Scan for the cell matching the given text and deliver its [x, y] coordinate at center. 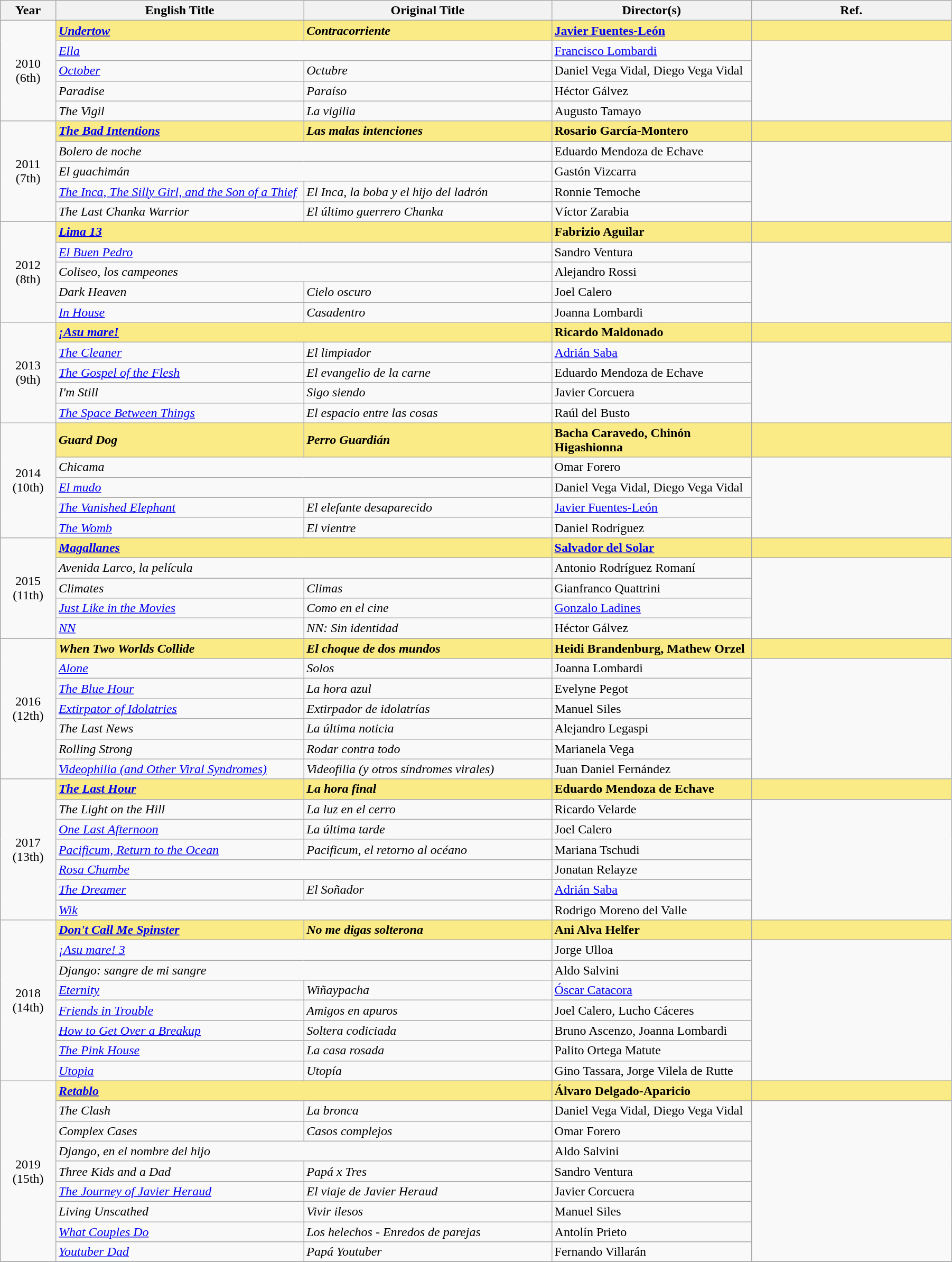
Ella [303, 51]
Ref. [851, 11]
Fabrizio Aguilar [651, 231]
Coliseo, los campeones [303, 272]
El Soñador [428, 889]
Undertow [180, 31]
Chicama [303, 467]
Videophilia (and Other Viral Syndromes) [180, 769]
Bacha Caravedo, Chinón Higashionna [651, 440]
Wiñaypacha [428, 990]
Palito Ortega Matute [651, 1051]
Evelyne Pegot [651, 689]
Utopia [180, 1071]
In House [180, 312]
Youtuber Dad [180, 1252]
The Last Chanka Warrior [180, 211]
Living Unscathed [180, 1211]
Solos [428, 669]
El vientre [428, 527]
2019(15th) [29, 1171]
The Space Between Things [180, 413]
The Gospel of the Flesh [180, 373]
2018(14th) [29, 1000]
2015(11th) [29, 588]
Alejandro Rossi [651, 272]
La bronca [428, 1111]
Gino Tassara, Jorge Vilela de Rutte [651, 1071]
Alejandro Legaspi [651, 729]
Sigo siendo [428, 393]
¡Asu mare! 3 [303, 950]
El espacio entre las cosas [428, 413]
Pacificum, Return to the Ocean [180, 849]
Las malas intenciones [428, 131]
Pacificum, el retorno al océano [428, 849]
La última tarde [428, 829]
Como en el cine [428, 608]
Ronnie Temoche [651, 191]
Gianfranco Quattrini [651, 588]
Joel Calero, Lucho Cáceres [651, 1010]
Soltera codiciada [428, 1031]
English Title [180, 11]
Don't Call Me Spinster [180, 930]
Mariana Tschudi [651, 849]
One Last Afternoon [180, 829]
Django, en el nombre del hijo [303, 1151]
Complex Cases [180, 1131]
Víctor Zarabia [651, 211]
Ricardo Maldonado [651, 332]
Jonatan Relayze [651, 869]
Cielo oscuro [428, 292]
El choque de dos mundos [428, 648]
Paradise [180, 91]
Rolling Strong [180, 749]
Django: sangre de mi sangre [303, 970]
Augusto Tamayo [651, 111]
Los helechos - Enredos de parejas [428, 1232]
Papá x Tres [428, 1171]
The Last News [180, 729]
The Cleaner [180, 352]
Videofilia (y otros síndromes virales) [428, 769]
Álvaro Delgado-Aparicio [651, 1091]
La hora final [428, 789]
Dark Heaven [180, 292]
Wik [303, 910]
El Inca, la boba y el hijo del ladrón [428, 191]
2014(10th) [29, 480]
El limpiador [428, 352]
Juan Daniel Fernández [651, 769]
Climas [428, 588]
What Couples Do [180, 1232]
Amigos en apuros [428, 1010]
El evangelio de la carne [428, 373]
Vivir ilesos [428, 1211]
The Blue Hour [180, 689]
Guard Dog [180, 440]
Fernando Villarán [651, 1252]
Francisco Lombardi [651, 51]
Bolero de noche [303, 151]
Ricardo Velarde [651, 809]
2016(12th) [29, 709]
Marianela Vega [651, 749]
Rosa Chumbe [303, 869]
NN [180, 628]
The Dreamer [180, 889]
The Clash [180, 1111]
Original Title [428, 11]
La casa rosada [428, 1051]
Friends in Trouble [180, 1010]
El viaje de Javier Heraud [428, 1191]
The Light on the Hill [180, 809]
Daniel Rodríguez [651, 527]
El guachimán [303, 171]
Jorge Ulloa [651, 950]
How to Get Over a Breakup [180, 1031]
Perro Guardián [428, 440]
No me digas solterona [428, 930]
La vigilia [428, 111]
Just Like in the Movies [180, 608]
Casadentro [428, 312]
Gonzalo Ladines [651, 608]
NN: Sin identidad [428, 628]
Antonio Rodríguez Romaní [651, 568]
Eternity [180, 990]
2013(9th) [29, 373]
I'm Still [180, 393]
The Vigil [180, 111]
The Journey of Javier Heraud [180, 1191]
Casos complejos [428, 1131]
The Pink House [180, 1051]
2011(7th) [29, 171]
Ani Alva Helfer [651, 930]
El Buen Pedro [303, 252]
Retablo [303, 1091]
When Two Worlds Collide [180, 648]
¡Asu mare! [303, 332]
The Womb [180, 527]
Papá Youtuber [428, 1252]
La luz en el cerro [428, 809]
Magallanes [303, 548]
Salvador del Solar [651, 548]
Paraíso [428, 91]
Contracorriente [428, 31]
El mudo [303, 487]
The Bad Intentions [180, 131]
Utopía [428, 1071]
Lima 13 [303, 231]
Year [29, 11]
Rodrigo Moreno del Valle [651, 910]
Alone [180, 669]
The Last Hour [180, 789]
Rosario García-Montero [651, 131]
La última noticia [428, 729]
Director(s) [651, 11]
Raúl del Busto [651, 413]
Three Kids and a Dad [180, 1171]
The Inca, The Silly Girl, and the Son of a Thief [180, 191]
El último guerrero Chanka [428, 211]
Avenida Larco, la película [303, 568]
El elefante desaparecido [428, 507]
Extirpator of Idolatries [180, 709]
Rodar contra todo [428, 749]
Óscar Catacora [651, 990]
Climates [180, 588]
October [180, 71]
2017(13th) [29, 849]
Octubre [428, 71]
The Vanished Elephant [180, 507]
Bruno Ascenzo, Joanna Lombardi [651, 1031]
Extirpador de idolatrías [428, 709]
Gastón Vizcarra [651, 171]
2010(6th) [29, 71]
La hora azul [428, 689]
Heidi Brandenburg, Mathew Orzel [651, 648]
Antolín Prieto [651, 1232]
2012(8th) [29, 272]
